Determine the (x, y) coordinate at the center of the cell enclosing the given text.  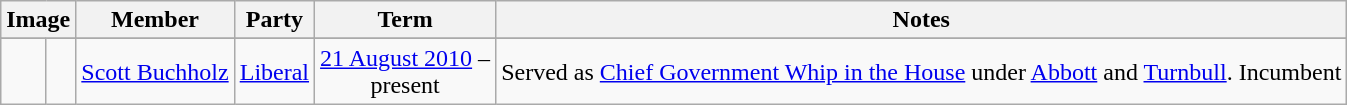
21 August 2010 –present (406, 72)
Liberal (274, 72)
Served as Chief Government Whip in the House under Abbott and Turnbull. Incumbent (922, 72)
Scott Buchholz (155, 72)
Image (38, 20)
Member (155, 20)
Party (274, 20)
Term (406, 20)
Notes (922, 20)
